Determine the [x, y] coordinate at the center of the cell enclosing the given text.  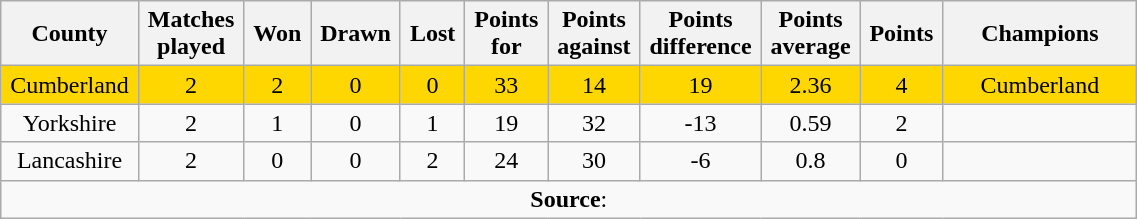
County [70, 34]
4 [902, 85]
30 [594, 161]
-6 [700, 161]
2.36 [810, 85]
33 [506, 85]
Lost [432, 34]
32 [594, 123]
0.59 [810, 123]
Won [278, 34]
Points against [594, 34]
Source: [569, 199]
Lancashire [70, 161]
Points average [810, 34]
Points [902, 34]
Champions [1040, 34]
-13 [700, 123]
14 [594, 85]
Drawn [356, 34]
24 [506, 161]
Points for [506, 34]
0.8 [810, 161]
Yorkshire [70, 123]
Matches played [191, 34]
Points difference [700, 34]
